Return the [X, Y] coordinate for the center point of the cell that contains the specified text.  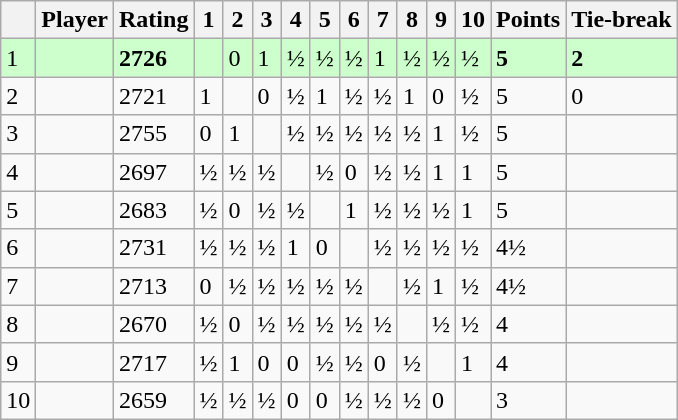
Points [528, 20]
2659 [154, 400]
2717 [154, 362]
2713 [154, 286]
2683 [154, 210]
Tie-break [622, 20]
2731 [154, 248]
2697 [154, 172]
2726 [154, 58]
Player [75, 20]
2721 [154, 96]
2755 [154, 134]
Rating [154, 20]
2670 [154, 324]
